Locate the cell with the specified text and output its (x, y) center coordinate. 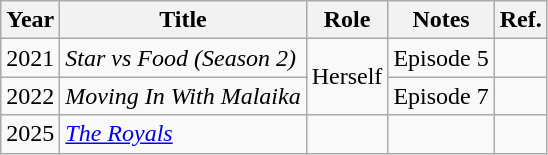
2021 (30, 58)
2022 (30, 96)
Ref. (520, 20)
Herself (347, 77)
The Royals (183, 134)
Year (30, 20)
Star vs Food (Season 2) (183, 58)
2025 (30, 134)
Title (183, 20)
Notes (441, 20)
Role (347, 20)
Episode 7 (441, 96)
Moving In With Malaika (183, 96)
Episode 5 (441, 58)
